Find where the given text appears and provide that cell's center as [x, y] coordinate. 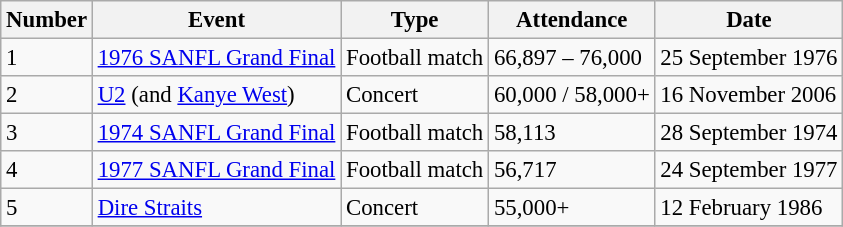
66,897 – 76,000 [572, 58]
16 November 2006 [749, 95]
58,113 [572, 133]
1977 SANFL Grand Final [216, 170]
Number [47, 20]
3 [47, 133]
60,000 / 58,000+ [572, 95]
1974 SANFL Grand Final [216, 133]
12 February 1986 [749, 208]
28 September 1974 [749, 133]
55,000+ [572, 208]
2 [47, 95]
Type [415, 20]
Event [216, 20]
Attendance [572, 20]
24 September 1977 [749, 170]
5 [47, 208]
U2 (and Kanye West) [216, 95]
56,717 [572, 170]
Dire Straits [216, 208]
1 [47, 58]
Date [749, 20]
4 [47, 170]
1976 SANFL Grand Final [216, 58]
25 September 1976 [749, 58]
